Search for the cell housing the specified text and yield its (x, y) center coordinate. 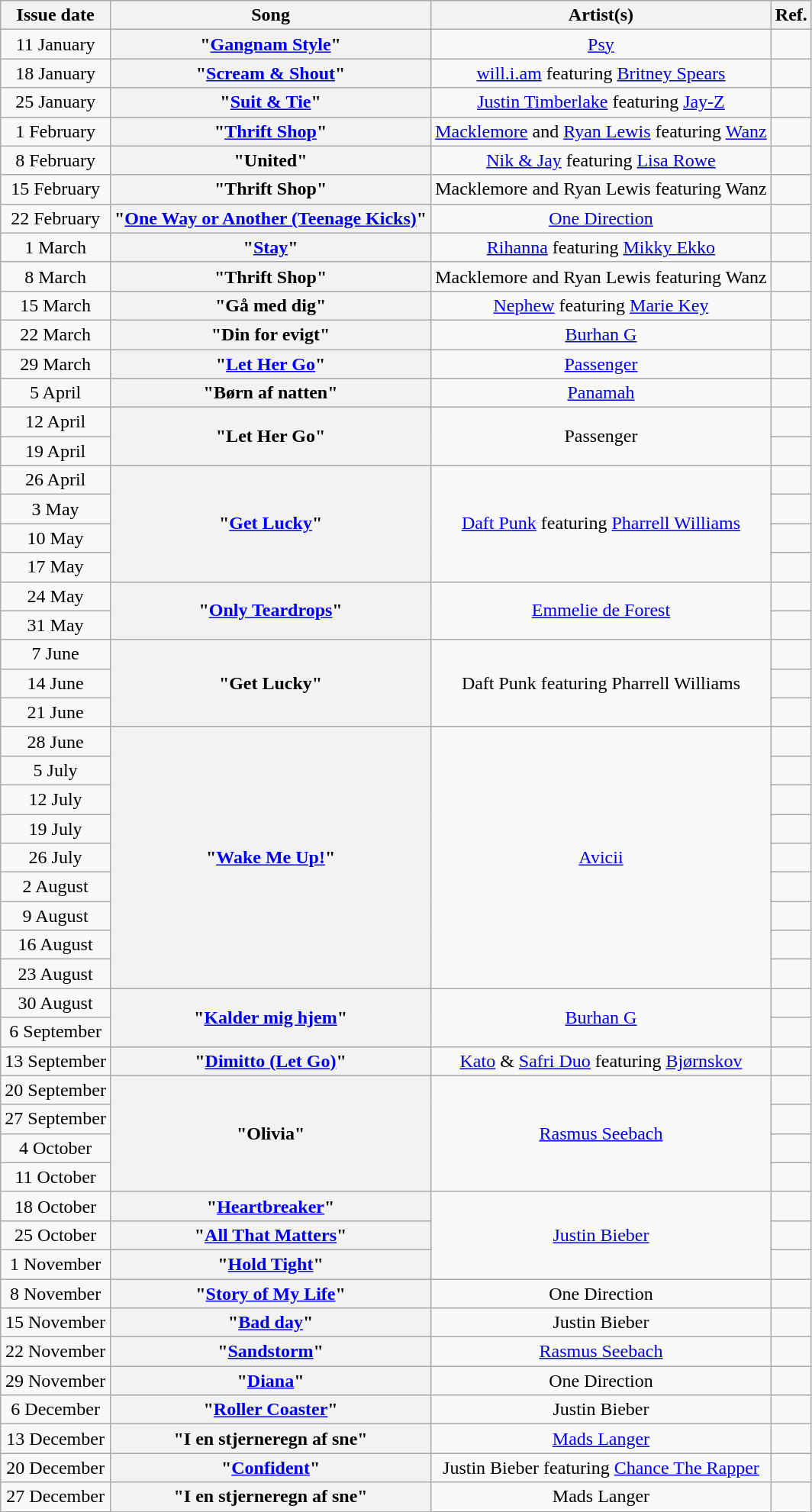
"Story of My Life" (270, 1294)
10 May (56, 538)
Justin Bieber featuring Chance The Rapper (601, 1468)
11 October (56, 1177)
"Only Teardrops" (270, 611)
Avicii (601, 858)
"Sandstorm" (270, 1352)
15 November (56, 1323)
"Børn af natten" (270, 393)
"Wake Me Up!" (270, 858)
27 December (56, 1497)
1 March (56, 247)
Ref. (791, 15)
Artist(s) (601, 15)
"Bad day" (270, 1323)
"Gå med dig" (270, 305)
"Confident" (270, 1468)
30 August (56, 1003)
26 April (56, 480)
27 September (56, 1119)
18 October (56, 1206)
25 October (56, 1235)
15 March (56, 305)
13 September (56, 1061)
Nephew featuring Marie Key (601, 305)
22 February (56, 218)
16 August (56, 945)
26 July (56, 858)
5 April (56, 393)
"One Way or Another (Teenage Kicks)" (270, 218)
Emmelie de Forest (601, 611)
"Roller Coaster" (270, 1410)
Justin Timberlake featuring Jay-Z (601, 102)
"Gangnam Style" (270, 44)
29 November (56, 1381)
22 November (56, 1352)
"United" (270, 160)
1 February (56, 131)
"Suit & Tie" (270, 102)
6 September (56, 1032)
22 March (56, 334)
"Kalder mig hjem" (270, 1017)
2 August (56, 887)
Issue date (56, 15)
28 June (56, 741)
Panamah (601, 393)
Psy (601, 44)
"Scream & Shout" (270, 73)
"Diana" (270, 1381)
5 July (56, 770)
8 March (56, 276)
12 April (56, 422)
1 November (56, 1264)
"Heartbreaker" (270, 1206)
19 April (56, 451)
Song (270, 15)
18 January (56, 73)
9 August (56, 916)
Nik & Jay featuring Lisa Rowe (601, 160)
15 February (56, 189)
29 March (56, 364)
20 December (56, 1468)
will.i.am featuring Britney Spears (601, 73)
13 December (56, 1439)
25 January (56, 102)
"Olivia" (270, 1133)
"Din for evigt" (270, 334)
Kato & Safri Duo featuring Bjørnskov (601, 1061)
7 June (56, 654)
19 July (56, 828)
23 August (56, 974)
8 November (56, 1294)
Rihanna featuring Mikky Ekko (601, 247)
24 May (56, 596)
"All That Matters" (270, 1235)
6 December (56, 1410)
17 May (56, 567)
3 May (56, 509)
21 June (56, 712)
31 May (56, 625)
14 June (56, 683)
20 September (56, 1090)
11 January (56, 44)
4 October (56, 1148)
"Stay" (270, 247)
12 July (56, 799)
"Dimitto (Let Go)" (270, 1061)
"Hold Tight" (270, 1264)
8 February (56, 160)
